Scan for the cell matching the given text and deliver its (x, y) coordinate at center. 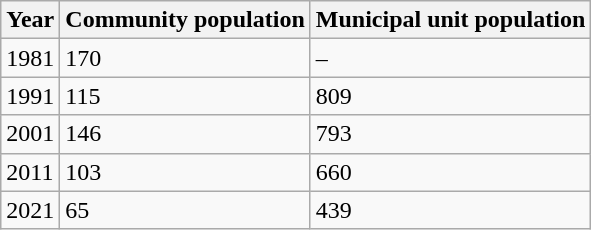
65 (185, 210)
2011 (30, 172)
Municipal unit population (450, 20)
793 (450, 134)
1991 (30, 96)
2021 (30, 210)
115 (185, 96)
809 (450, 96)
146 (185, 134)
660 (450, 172)
Year (30, 20)
170 (185, 58)
– (450, 58)
439 (450, 210)
103 (185, 172)
Community population (185, 20)
1981 (30, 58)
2001 (30, 134)
